Capture the cell that displays the provided text and extract its (x, y) central coordinate. 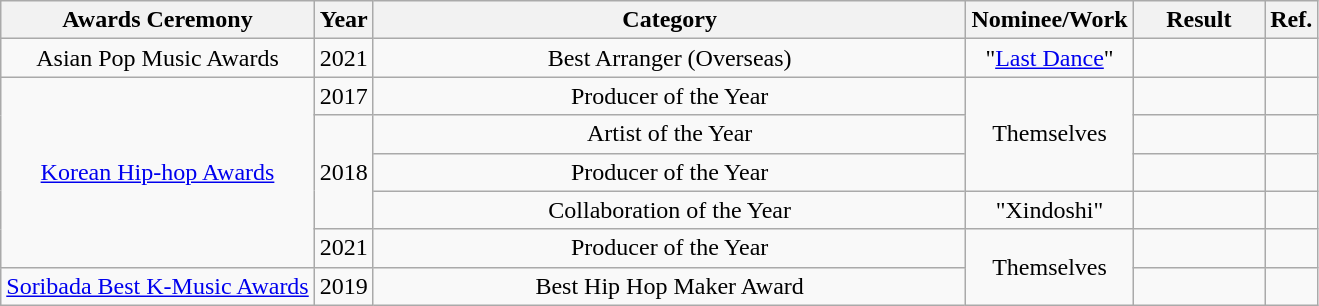
Nominee/Work (1050, 20)
Best Arranger (Overseas) (670, 58)
Soribada Best K-Music Awards (158, 286)
Result (1199, 20)
Artist of the Year (670, 134)
2017 (344, 96)
2019 (344, 286)
"Xindoshi" (1050, 210)
Korean Hip-hop Awards (158, 172)
Awards Ceremony (158, 20)
2018 (344, 172)
Asian Pop Music Awards (158, 58)
Collaboration of the Year (670, 210)
Category (670, 20)
Best Hip Hop Maker Award (670, 286)
"Last Dance" (1050, 58)
Year (344, 20)
Ref. (1292, 20)
